Determine the (X, Y) coordinate at the center of the cell enclosing the given text.  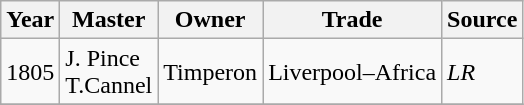
Year (30, 20)
Master (109, 20)
Owner (210, 20)
J. PinceT.Cannel (109, 72)
Liverpool–Africa (352, 72)
Timperon (210, 72)
Trade (352, 20)
Source (482, 20)
1805 (30, 72)
LR (482, 72)
